Scan for the cell matching the given text and deliver its [x, y] coordinate at center. 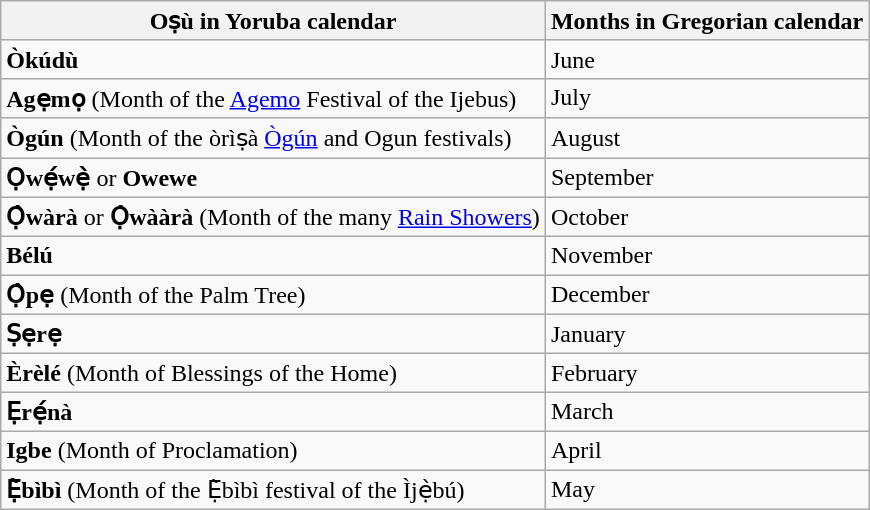
May [706, 490]
Months in Gregorian calendar [706, 21]
March [706, 412]
Igbe (Month of Proclamation) [274, 450]
Ògún (Month of the òrìṣà Ògún and Ogun festivals) [274, 138]
Oṣù in Yoruba calendar [274, 21]
July [706, 98]
Ẹ̀bìbì (Month of the Ẹ̀bìbì festival of the Ìjẹ̀bú) [274, 490]
Ọ̀pẹ (Month of the Palm Tree) [274, 295]
November [706, 256]
September [706, 178]
January [706, 334]
Òkúdù [274, 59]
April [706, 450]
Ẹrẹ́nà [274, 412]
Ọwẹ́wẹ̀ or Owewe [274, 178]
December [706, 295]
February [706, 373]
Agẹmọ (Month of the Agemo Festival of the Ijebus) [274, 98]
October [706, 217]
August [706, 138]
Èrèlé (Month of Blessings of the Home) [274, 373]
Bélú [274, 256]
Ọ̀wàrà or Ọ̀wààrà (Month of the many Rain Showers) [274, 217]
Ṣẹrẹ [274, 334]
June [706, 59]
